From the cell containing the given text, extract its center point as [X, Y] coordinate. 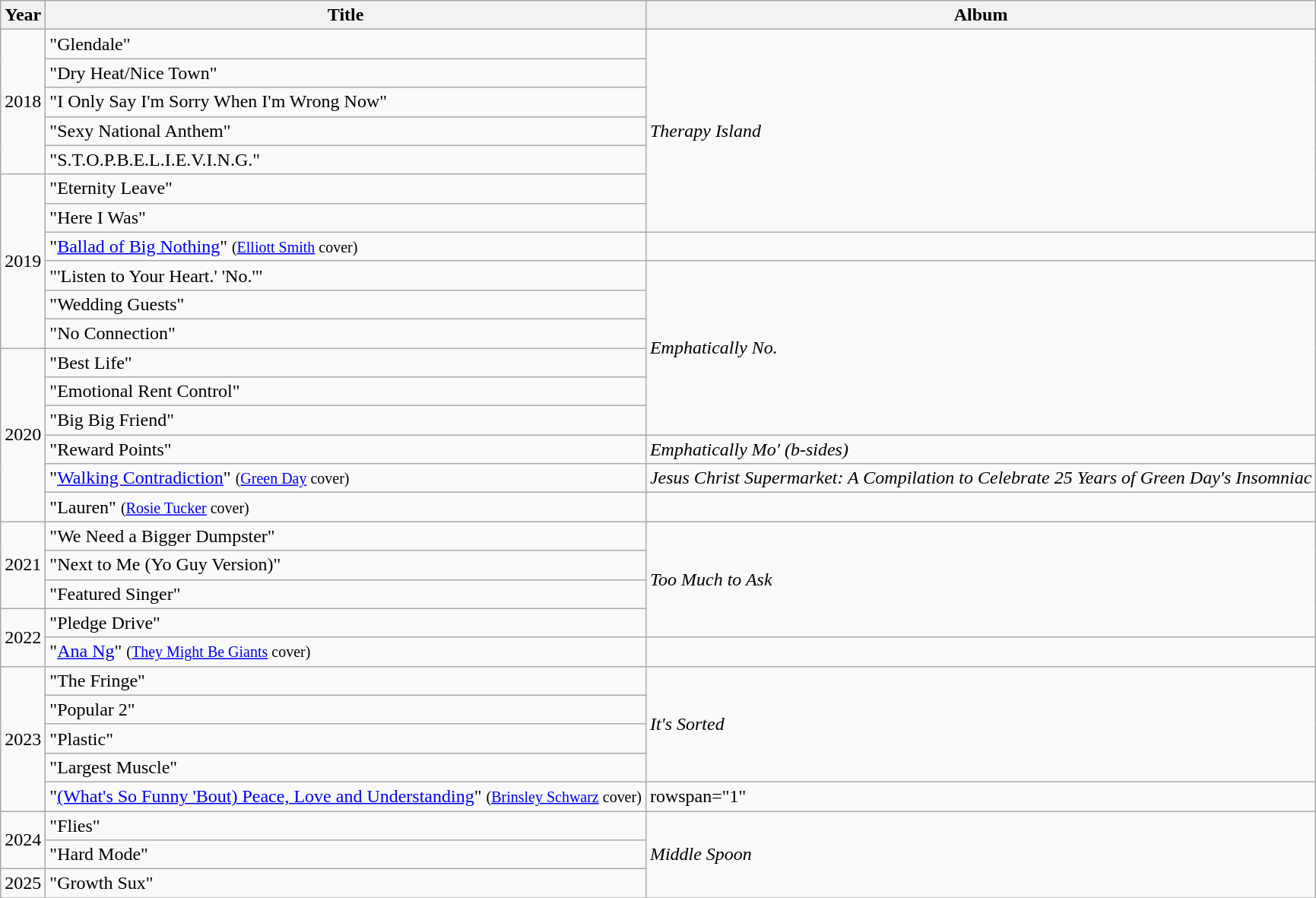
2023 [23, 738]
"Featured Singer" [346, 594]
2024 [23, 839]
"Plastic" [346, 738]
2025 [23, 884]
Therapy Island [981, 131]
"Popular 2" [346, 709]
2021 [23, 565]
"S.T.O.P.B.E.L.I.E.V.I.N.G." [346, 160]
"Flies" [346, 825]
"Ballad of Big Nothing" (Elliott Smith cover) [346, 246]
"We Need a Bigger Dumpster" [346, 536]
"Walking Contradiction" (Green Day cover) [346, 478]
"Best Life" [346, 363]
"No Connection" [346, 333]
Jesus Christ Supermarket: A Compilation to Celebrate 25 Years of Green Day's Insomniac [981, 478]
"'Listen to Your Heart.' 'No.'" [346, 275]
Too Much to Ask [981, 579]
"Pledge Drive" [346, 623]
"Big Big Friend" [346, 420]
rowspan="1" [981, 796]
It's Sorted [981, 724]
2018 [23, 102]
"(What's So Funny 'Bout) Peace, Love and Understanding" (Brinsley Schwarz cover) [346, 796]
"Next to Me (Yo Guy Version)" [346, 565]
Title [346, 15]
"Emotional Rent Control" [346, 392]
"Reward Points" [346, 449]
"Ana Ng" (They Might Be Giants cover) [346, 652]
"Sexy National Anthem" [346, 131]
Middle Spoon [981, 854]
"Lauren" (Rosie Tucker cover) [346, 507]
"The Fringe" [346, 681]
Emphatically No. [981, 347]
Year [23, 15]
2019 [23, 261]
"Here I Was" [346, 217]
"Growth Sux" [346, 884]
Album [981, 15]
2020 [23, 435]
"Largest Muscle" [346, 767]
"Dry Heat/Nice Town" [346, 73]
"Wedding Guests" [346, 304]
"I Only Say I'm Sorry When I'm Wrong Now" [346, 102]
"Eternity Leave" [346, 189]
2022 [23, 637]
"Glendale" [346, 44]
Emphatically Mo' (b-sides) [981, 449]
"Hard Mode" [346, 855]
